Provide the [x, y] coordinate of the cell's center where the given text is located.  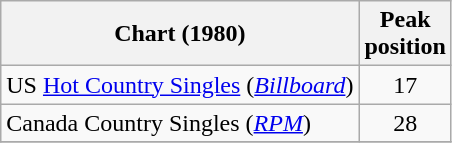
Chart (1980) [180, 34]
Canada Country Singles (RPM) [180, 123]
28 [405, 123]
Peakposition [405, 34]
US Hot Country Singles (Billboard) [180, 85]
17 [405, 85]
